Output the (X, Y) coordinate of the center of the cell containing the given text.  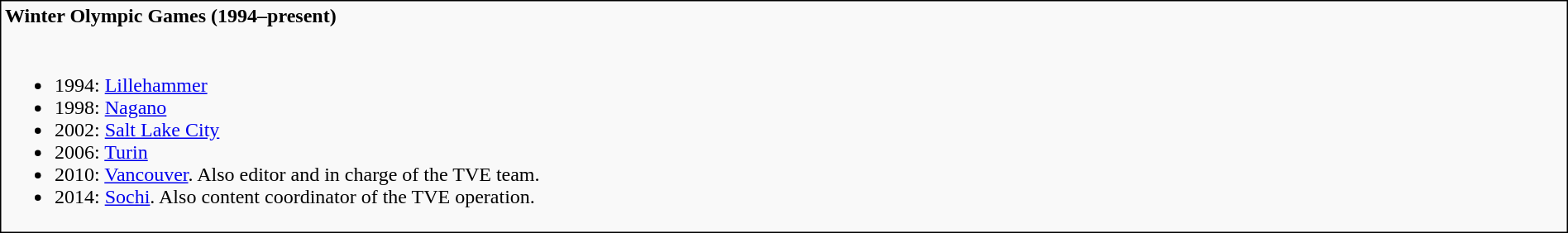
Winter Olympic Games (1994–present) (784, 16)
